Capture the cell that displays the provided text and extract its [X, Y] central coordinate. 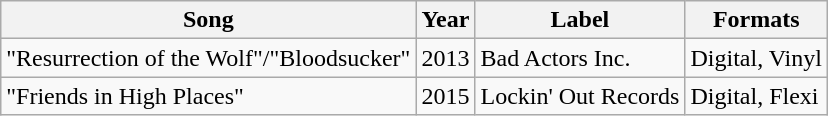
Label [580, 20]
Digital, Flexi [756, 96]
Year [446, 20]
"Resurrection of the Wolf"/"Bloodsucker" [208, 58]
Digital, Vinyl [756, 58]
Lockin' Out Records [580, 96]
2015 [446, 96]
2013 [446, 58]
Formats [756, 20]
Song [208, 20]
"Friends in High Places" [208, 96]
Bad Actors Inc. [580, 58]
